Pinpoint the cell where the given text exists, returning its (X, Y) midpoint coordinate. 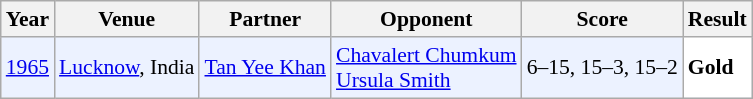
Opponent (426, 19)
Year (28, 19)
Score (602, 19)
Tan Yee Khan (265, 68)
6–15, 15–3, 15–2 (602, 68)
Partner (265, 19)
1965 (28, 68)
Lucknow, India (126, 68)
Result (718, 19)
Gold (718, 68)
Venue (126, 19)
Chavalert Chumkum Ursula Smith (426, 68)
